Return the (x, y) coordinate for the center point of the cell that contains the specified text.  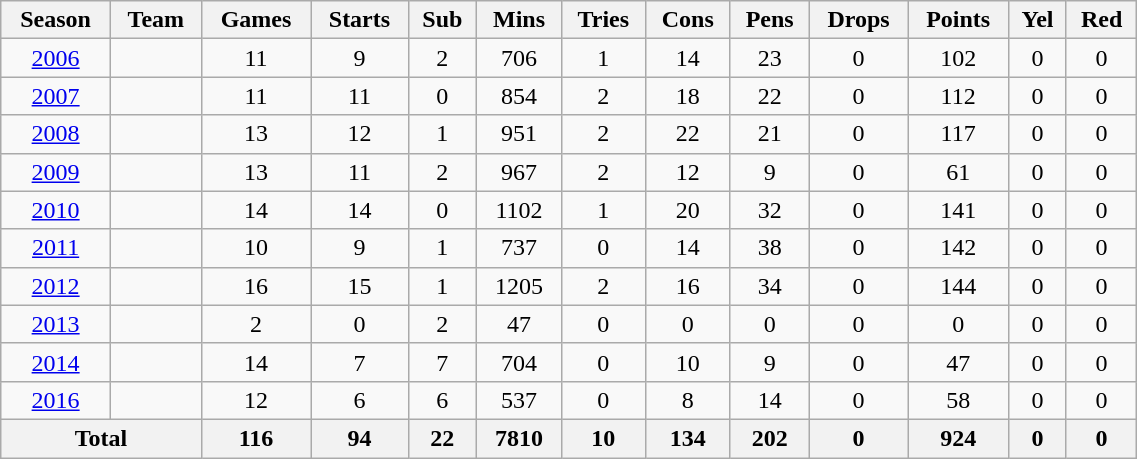
102 (958, 58)
20 (688, 210)
2009 (56, 172)
117 (958, 134)
Mins (520, 20)
854 (520, 96)
967 (520, 172)
Yel (1038, 20)
94 (360, 438)
2016 (56, 400)
32 (770, 210)
23 (770, 58)
2007 (56, 96)
7810 (520, 438)
116 (256, 438)
202 (770, 438)
2012 (56, 286)
Games (256, 20)
2008 (56, 134)
134 (688, 438)
Drops (858, 20)
951 (520, 134)
Season (56, 20)
737 (520, 248)
704 (520, 362)
Tries (603, 20)
1205 (520, 286)
141 (958, 210)
Cons (688, 20)
144 (958, 286)
112 (958, 96)
Starts (360, 20)
Red (1101, 20)
61 (958, 172)
15 (360, 286)
34 (770, 286)
58 (958, 400)
2006 (56, 58)
Pens (770, 20)
Sub (442, 20)
Points (958, 20)
Team (156, 20)
18 (688, 96)
924 (958, 438)
2011 (56, 248)
1102 (520, 210)
537 (520, 400)
2014 (56, 362)
8 (688, 400)
706 (520, 58)
Total (101, 438)
2010 (56, 210)
142 (958, 248)
2013 (56, 324)
21 (770, 134)
38 (770, 248)
